Detect which cell encompasses the target text, then output its [x, y] center coordinate. 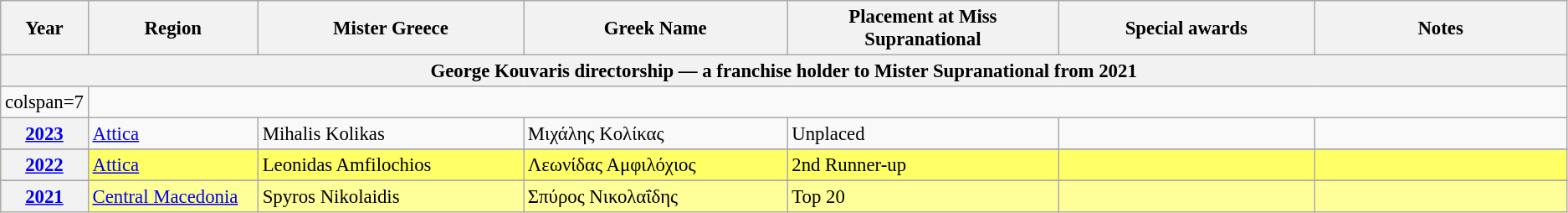
2022 [44, 165]
Leonidas Amfilochios [390, 165]
colspan=7 [44, 102]
Special awards [1186, 29]
2021 [44, 197]
2023 [44, 134]
2nd Runner-up [923, 165]
Region [172, 29]
Greek Name [656, 29]
Central Macedonia [172, 197]
Μιχάλης Κολίκας [656, 134]
Notes [1441, 29]
Year [44, 29]
Σπύρος Νικολαΐδης [656, 197]
Top 20 [923, 197]
George Kouvaris directorship — a franchise holder to Mister Supranational from 2021 [784, 71]
Spyros Nikolaidis [390, 197]
Λεωνίδας Αμφιλόχιος [656, 165]
Mihalis Kolikas [390, 134]
Unplaced [923, 134]
Placement at Miss Supranational [923, 29]
Mister Greece [390, 29]
